From the cell containing the given text, extract its center point as (x, y) coordinate. 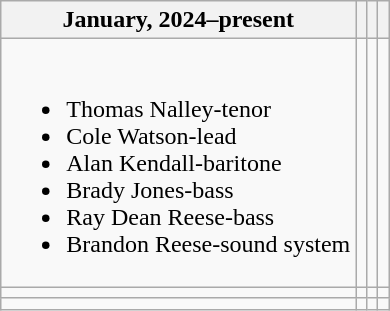
January, 2024–present (178, 20)
Thomas Nalley-tenorCole Watson-leadAlan Kendall-baritoneBrady Jones-bassRay Dean Reese-bassBrandon Reese-sound system (178, 163)
